Provide the [x, y] coordinate of the cell's center where the given text is located.  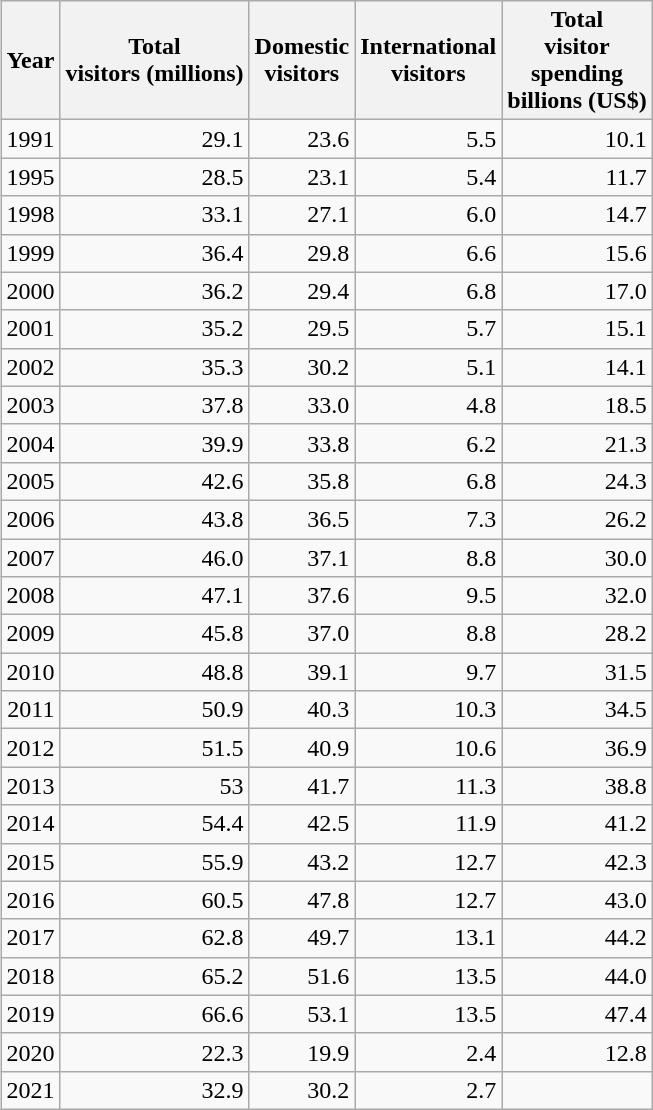
5.7 [428, 329]
33.0 [302, 405]
30.0 [577, 557]
10.3 [428, 710]
18.5 [577, 405]
29.8 [302, 253]
66.6 [154, 1014]
39.9 [154, 443]
9.5 [428, 596]
37.0 [302, 634]
2011 [30, 710]
44.2 [577, 938]
Totalvisitors (millions) [154, 60]
42.6 [154, 481]
37.8 [154, 405]
11.7 [577, 177]
2010 [30, 672]
2007 [30, 557]
1991 [30, 139]
43.0 [577, 900]
41.7 [302, 786]
33.8 [302, 443]
Year [30, 60]
1998 [30, 215]
2015 [30, 862]
11.3 [428, 786]
12.8 [577, 1052]
2002 [30, 367]
48.8 [154, 672]
2001 [30, 329]
Totalvisitorspendingbillions (US$) [577, 60]
2019 [30, 1014]
11.9 [428, 824]
29.4 [302, 291]
38.8 [577, 786]
5.1 [428, 367]
37.6 [302, 596]
53.1 [302, 1014]
Internationalvisitors [428, 60]
36.2 [154, 291]
45.8 [154, 634]
2005 [30, 481]
36.4 [154, 253]
2016 [30, 900]
47.8 [302, 900]
47.4 [577, 1014]
2021 [30, 1090]
39.1 [302, 672]
2018 [30, 976]
29.1 [154, 139]
2012 [30, 748]
36.5 [302, 519]
2009 [30, 634]
24.3 [577, 481]
35.8 [302, 481]
42.3 [577, 862]
35.3 [154, 367]
43.2 [302, 862]
33.1 [154, 215]
43.8 [154, 519]
27.1 [302, 215]
Domesticvisitors [302, 60]
10.1 [577, 139]
9.7 [428, 672]
6.6 [428, 253]
36.9 [577, 748]
2017 [30, 938]
1995 [30, 177]
2014 [30, 824]
26.2 [577, 519]
49.7 [302, 938]
19.9 [302, 1052]
40.3 [302, 710]
6.2 [428, 443]
35.2 [154, 329]
50.9 [154, 710]
46.0 [154, 557]
62.8 [154, 938]
13.1 [428, 938]
4.8 [428, 405]
10.6 [428, 748]
2013 [30, 786]
51.5 [154, 748]
14.1 [577, 367]
29.5 [302, 329]
2000 [30, 291]
23.1 [302, 177]
53 [154, 786]
2006 [30, 519]
44.0 [577, 976]
41.2 [577, 824]
2004 [30, 443]
31.5 [577, 672]
51.6 [302, 976]
40.9 [302, 748]
34.5 [577, 710]
37.1 [302, 557]
2003 [30, 405]
23.6 [302, 139]
55.9 [154, 862]
5.5 [428, 139]
15.1 [577, 329]
32.9 [154, 1090]
42.5 [302, 824]
14.7 [577, 215]
1999 [30, 253]
2.4 [428, 1052]
21.3 [577, 443]
6.0 [428, 215]
7.3 [428, 519]
5.4 [428, 177]
65.2 [154, 976]
28.5 [154, 177]
60.5 [154, 900]
2008 [30, 596]
2.7 [428, 1090]
32.0 [577, 596]
54.4 [154, 824]
15.6 [577, 253]
28.2 [577, 634]
17.0 [577, 291]
47.1 [154, 596]
2020 [30, 1052]
22.3 [154, 1052]
